Capture the cell that displays the provided text and extract its [X, Y] central coordinate. 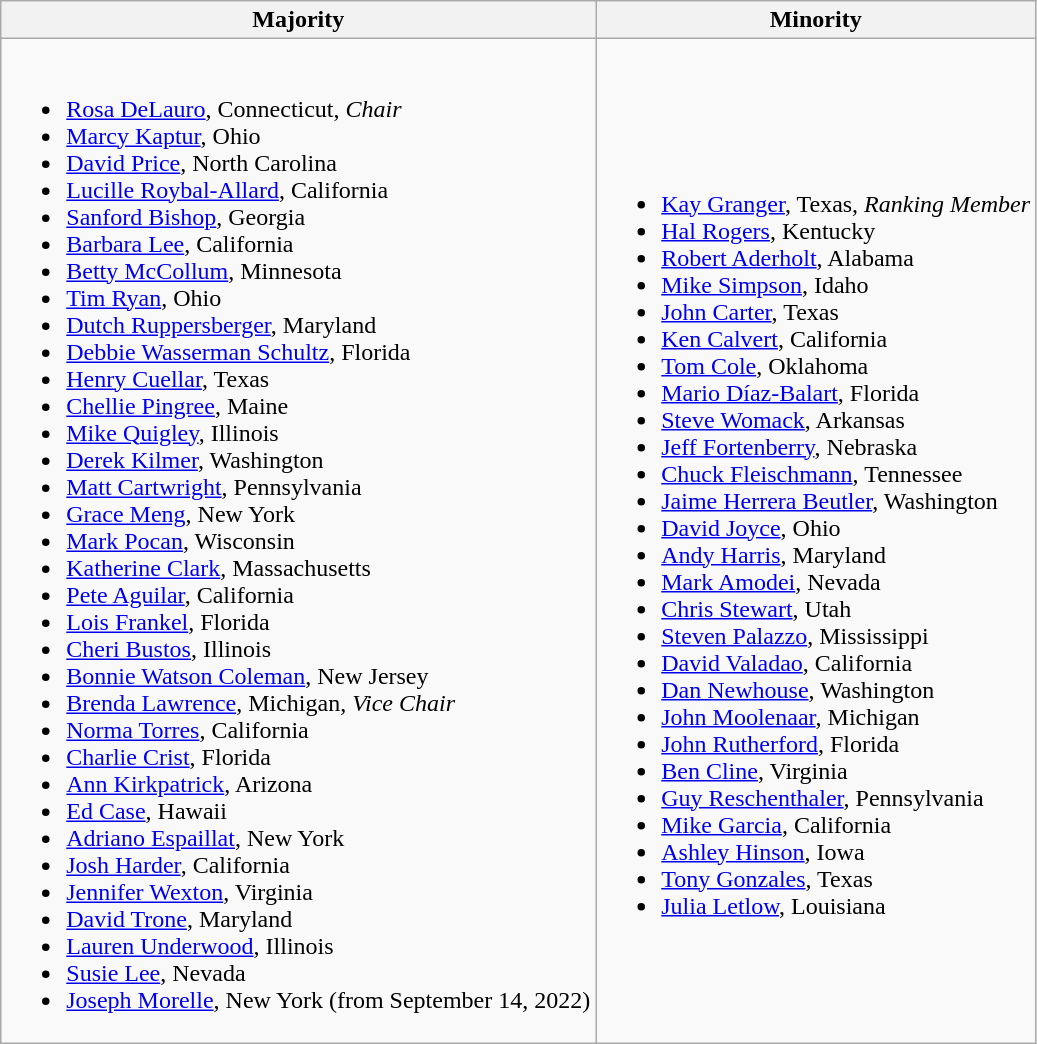
Minority [816, 20]
Majority [298, 20]
